Extract the (X, Y) coordinate from the center of the cell holding the provided text.  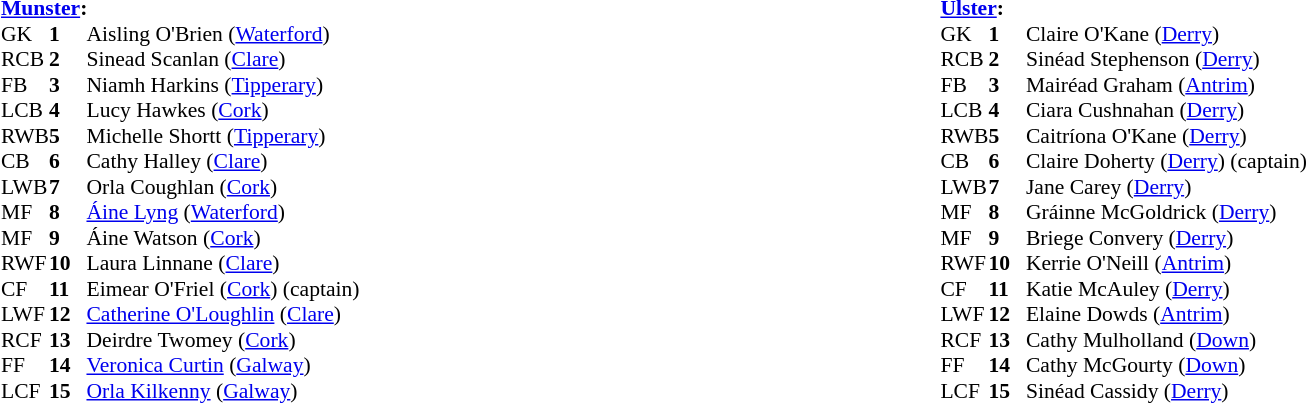
Deirdre Twomey (Cork) (222, 340)
Áine Lyng (Waterford) (222, 213)
Laura Linnane (Clare) (222, 263)
Catherine O'Loughlin (Clare) (222, 315)
Eimear O'Friel (Cork) (captain) (222, 289)
Niamh Harkins (Tipperary) (222, 85)
Lucy Hawkes (Cork) (222, 111)
Michelle Shortt (Tipperary) (222, 136)
Aisling O'Brien (Waterford) (222, 34)
Áine Watson (Cork) (222, 238)
Sinead Scanlan (Clare) (222, 59)
Veronica Curtin (Galway) (222, 365)
Orla Coughlan (Cork) (222, 187)
Cathy Halley (Clare) (222, 161)
